Scan for the cell matching the given text and deliver its [X, Y] coordinate at center. 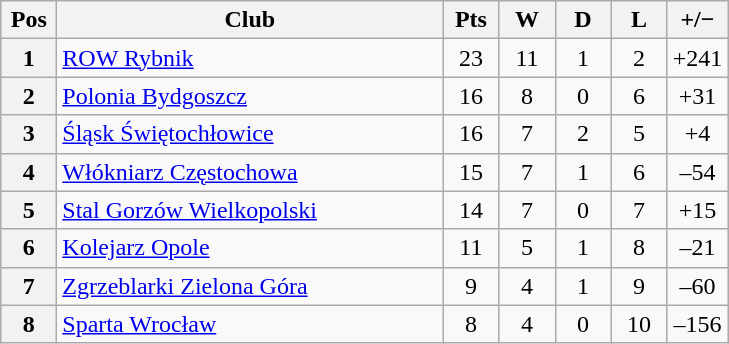
14 [471, 210]
Włókniarz Częstochowa [250, 172]
L [639, 20]
Club [250, 20]
+4 [698, 134]
Śląsk Świętochłowice [250, 134]
–54 [698, 172]
Kolejarz Opole [250, 248]
Polonia Bydgoszcz [250, 96]
+241 [698, 58]
D [583, 20]
3 [29, 134]
–156 [698, 324]
10 [639, 324]
W [527, 20]
–60 [698, 286]
Zgrzeblarki Zielona Góra [250, 286]
+15 [698, 210]
+/− [698, 20]
Pos [29, 20]
+31 [698, 96]
–21 [698, 248]
15 [471, 172]
Stal Gorzów Wielkopolski [250, 210]
Sparta Wrocław [250, 324]
23 [471, 58]
Pts [471, 20]
ROW Rybnik [250, 58]
